Determine the [x, y] coordinate at the center of the cell enclosing the given text.  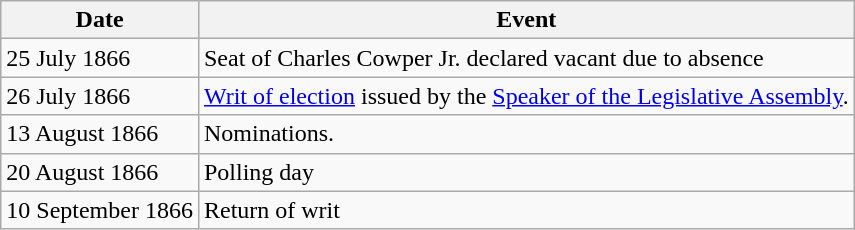
Nominations. [526, 134]
10 September 1866 [100, 210]
20 August 1866 [100, 172]
25 July 1866 [100, 58]
13 August 1866 [100, 134]
26 July 1866 [100, 96]
Return of writ [526, 210]
Event [526, 20]
Date [100, 20]
Seat of Charles Cowper Jr. declared vacant due to absence [526, 58]
Writ of election issued by the Speaker of the Legislative Assembly. [526, 96]
Polling day [526, 172]
